From the cell containing the given text, extract its center point as [x, y] coordinate. 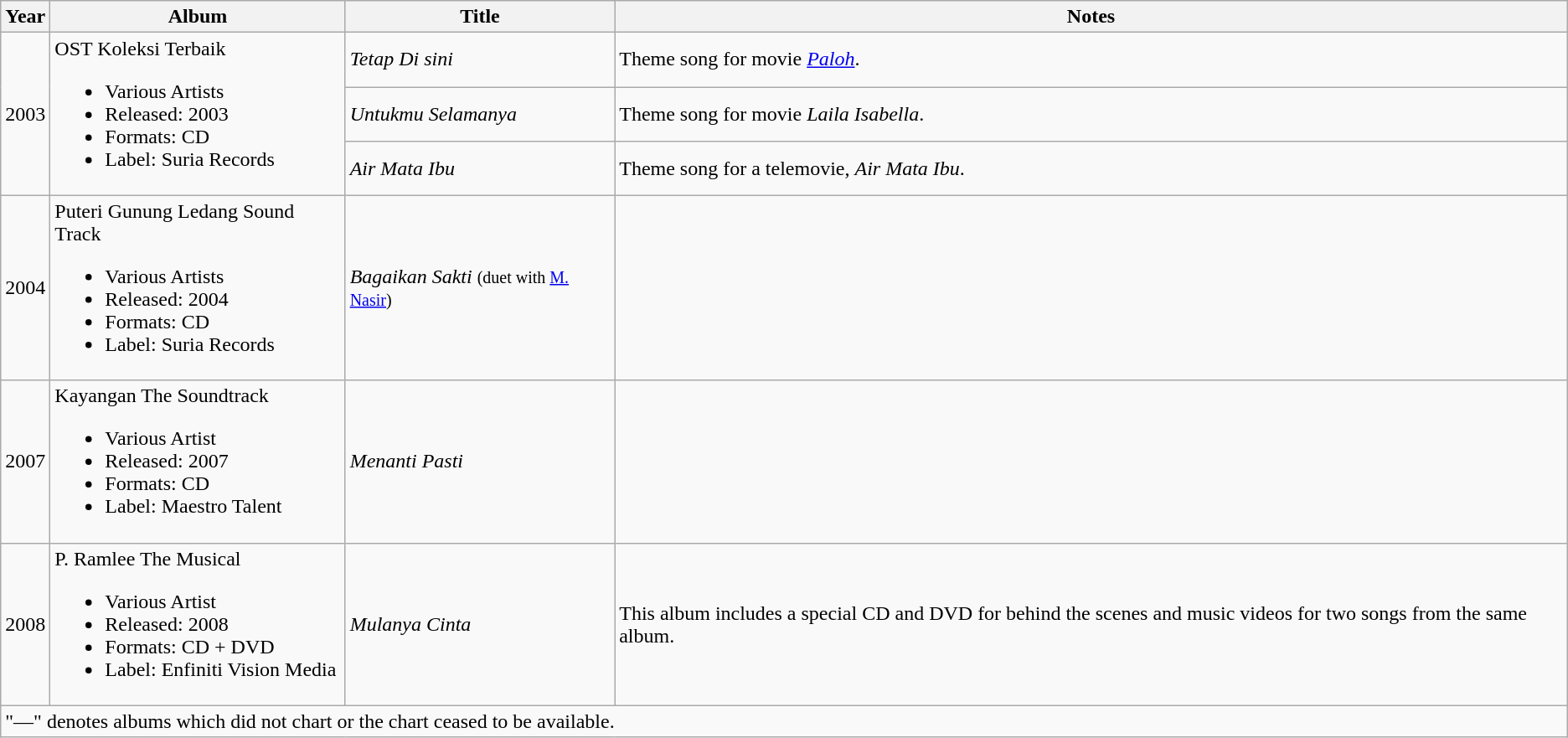
2007 [25, 462]
Notes [1091, 17]
P. Ramlee The MusicalVarious ArtistReleased: 2008Formats: CD + DVDLabel: Enfiniti Vision Media [198, 624]
Theme song for movie Paloh. [1091, 60]
Album [198, 17]
Untukmu Selamanya [480, 114]
2004 [25, 288]
"—" denotes albums which did not chart or the chart ceased to be available. [784, 721]
Year [25, 17]
Air Mata Ibu [480, 168]
OST Koleksi TerbaikVarious ArtistsReleased: 2003Formats: CDLabel: Suria Records [198, 114]
Mulanya Cinta [480, 624]
Menanti Pasti [480, 462]
This album includes a special CD and DVD for behind the scenes and music videos for two songs from the same album. [1091, 624]
Theme song for a telemovie, Air Mata Ibu. [1091, 168]
Title [480, 17]
2003 [25, 114]
Theme song for movie Laila Isabella. [1091, 114]
2008 [25, 624]
Kayangan The SoundtrackVarious ArtistReleased: 2007Formats: CDLabel: Maestro Talent [198, 462]
Bagaikan Sakti (duet with M. Nasir) [480, 288]
Tetap Di sini [480, 60]
Puteri Gunung Ledang Sound TrackVarious ArtistsReleased: 2004Formats: CDLabel: Suria Records [198, 288]
